Pinpoint the cell where the given text exists, returning its [X, Y] midpoint coordinate. 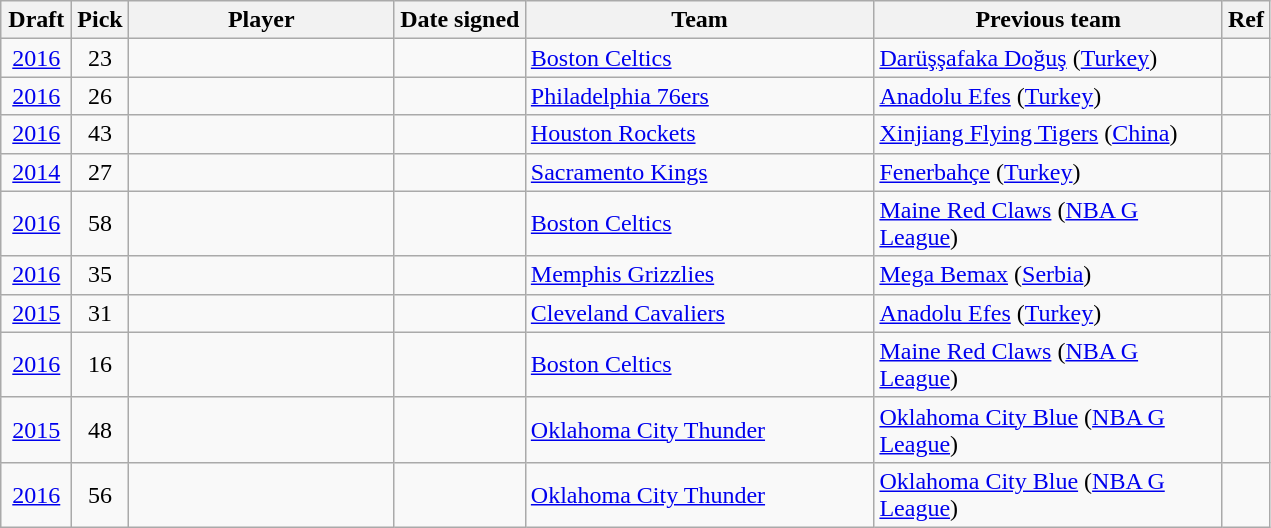
43 [100, 134]
Darüşşafaka Doğuş (Turkey) [1048, 58]
58 [100, 224]
Houston Rockets [700, 134]
27 [100, 172]
Sacramento Kings [700, 172]
Fenerbahçe (Turkey) [1048, 172]
2014 [36, 172]
Date signed [460, 20]
Team [700, 20]
56 [100, 494]
16 [100, 364]
Previous team [1048, 20]
23 [100, 58]
Xinjiang Flying Tigers (China) [1048, 134]
Player [261, 20]
Ref [1246, 20]
Pick [100, 20]
Philadelphia 76ers [700, 96]
48 [100, 430]
Memphis Grizzlies [700, 275]
Draft [36, 20]
Mega Bemax (Serbia) [1048, 275]
35 [100, 275]
31 [100, 313]
Cleveland Cavaliers [700, 313]
26 [100, 96]
